Find where the given text appears and provide that cell's center as (x, y) coordinate. 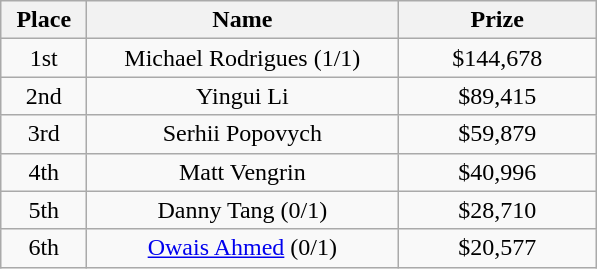
$144,678 (498, 58)
$28,710 (498, 210)
Name (242, 20)
Place (44, 20)
5th (44, 210)
$20,577 (498, 248)
Danny Tang (0/1) (242, 210)
Serhii Popovych (242, 134)
6th (44, 248)
Prize (498, 20)
4th (44, 172)
$59,879 (498, 134)
$89,415 (498, 96)
3rd (44, 134)
2nd (44, 96)
Michael Rodrigues (1/1) (242, 58)
Matt Vengrin (242, 172)
Yingui Li (242, 96)
Owais Ahmed (0/1) (242, 248)
$40,996 (498, 172)
1st (44, 58)
